From the cell containing the given text, extract its center point as (x, y) coordinate. 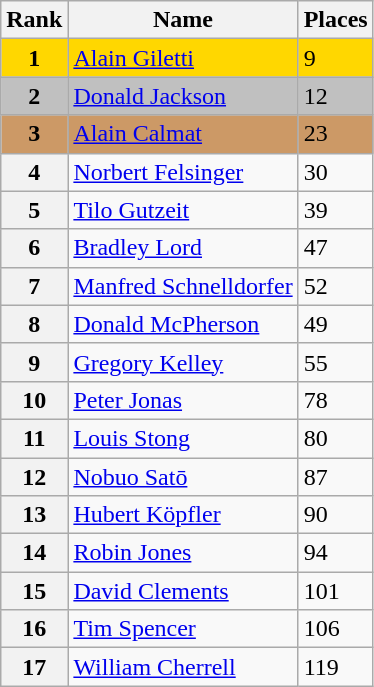
3 (34, 134)
87 (336, 477)
11 (34, 438)
78 (336, 400)
17 (34, 667)
23 (336, 134)
106 (336, 629)
Bradley Lord (183, 248)
30 (336, 172)
10 (34, 400)
Rank (34, 20)
39 (336, 210)
Robin Jones (183, 553)
Places (336, 20)
Hubert Köpfler (183, 515)
2 (34, 96)
15 (34, 591)
49 (336, 324)
6 (34, 248)
5 (34, 210)
7 (34, 286)
Tim Spencer (183, 629)
14 (34, 553)
16 (34, 629)
Alain Giletti (183, 58)
Peter Jonas (183, 400)
Alain Calmat (183, 134)
Donald McPherson (183, 324)
Louis Stong (183, 438)
Nobuo Satō (183, 477)
Gregory Kelley (183, 362)
119 (336, 667)
47 (336, 248)
4 (34, 172)
Tilo Gutzeit (183, 210)
52 (336, 286)
Donald Jackson (183, 96)
Manfred Schnelldorfer (183, 286)
1 (34, 58)
80 (336, 438)
13 (34, 515)
David Clements (183, 591)
William Cherrell (183, 667)
101 (336, 591)
90 (336, 515)
55 (336, 362)
Norbert Felsinger (183, 172)
94 (336, 553)
8 (34, 324)
Name (183, 20)
